Output the (X, Y) coordinate of the center of the cell containing the given text.  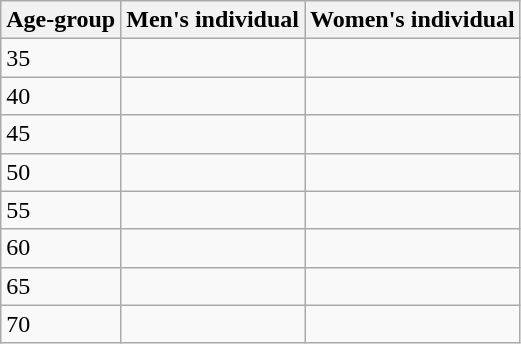
35 (61, 58)
50 (61, 172)
Men's individual (213, 20)
45 (61, 134)
65 (61, 286)
70 (61, 324)
60 (61, 248)
40 (61, 96)
Women's individual (412, 20)
Age-group (61, 20)
55 (61, 210)
